Return (X, Y) of the center of cell containing provided text 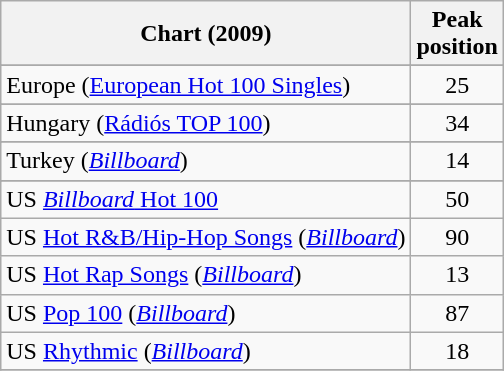
Europe (European Hot 100 Singles) (206, 85)
13 (457, 275)
Chart (2009) (206, 34)
Turkey (Billboard) (206, 161)
US Hot Rap Songs (Billboard) (206, 275)
Peakposition (457, 34)
90 (457, 237)
87 (457, 313)
25 (457, 85)
18 (457, 351)
50 (457, 199)
US Hot R&B/Hip-Hop Songs (Billboard) (206, 237)
Hungary (Rádiós TOP 100) (206, 123)
34 (457, 123)
US Billboard Hot 100 (206, 199)
US Rhythmic (Billboard) (206, 351)
14 (457, 161)
US Pop 100 (Billboard) (206, 313)
